Determine the (X, Y) coordinate at the center of the cell enclosing the given text.  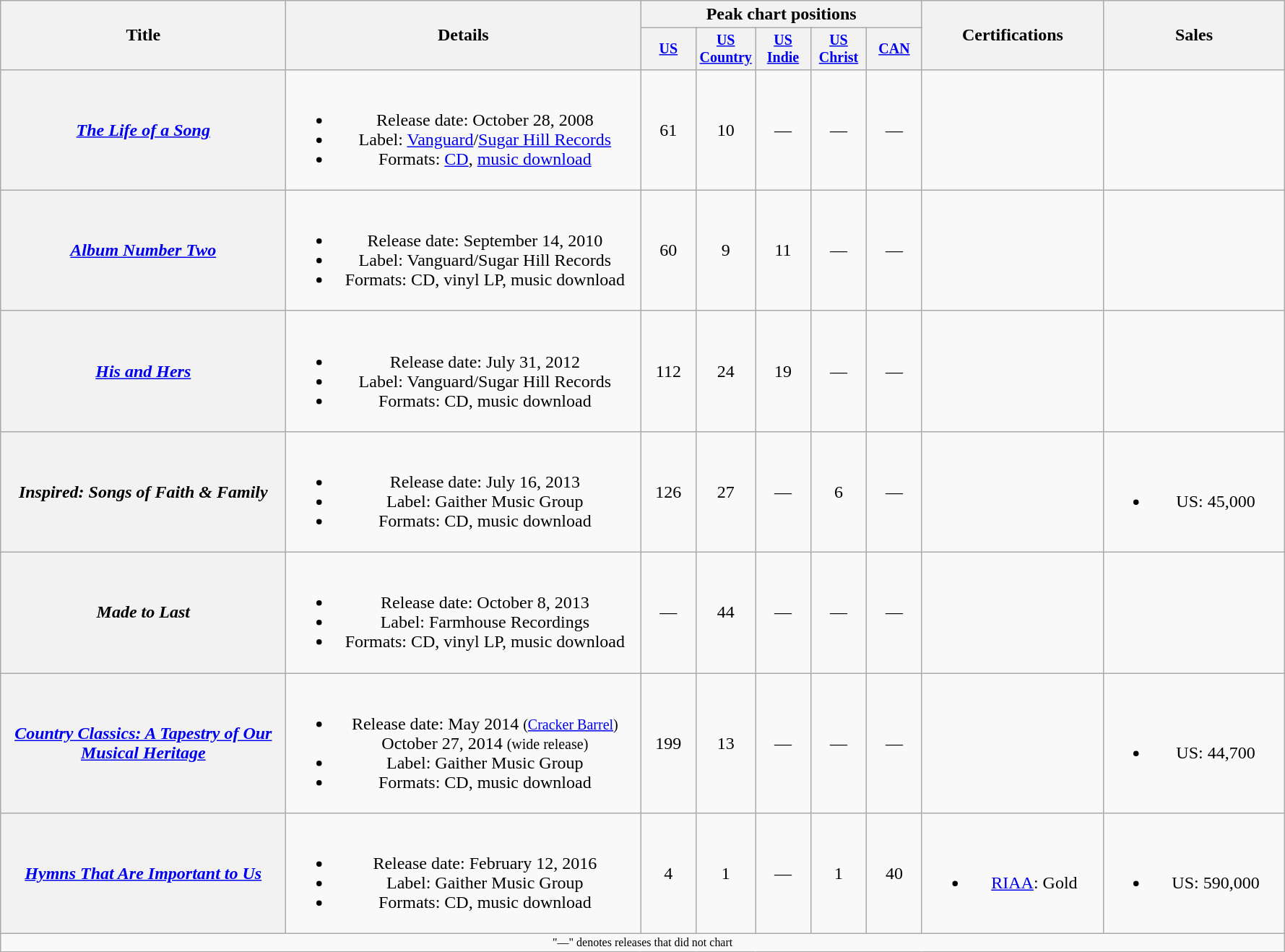
USChrist (838, 49)
US: 590,000 (1193, 874)
The Life of a Song (143, 130)
9 (726, 250)
USIndie (783, 49)
112 (669, 371)
Inspired: Songs of Faith & Family (143, 491)
Made to Last (143, 613)
126 (669, 491)
Release date: October 8, 2013Label: Farmhouse RecordingsFormats: CD, vinyl LP, music download (464, 613)
"—" denotes releases that did not chart (643, 943)
Country Classics: A Tapestry of Our Musical Heritage (143, 743)
6 (838, 491)
Peak chart positions (782, 14)
44 (726, 613)
Release date: July 16, 2013Label: Gaither Music GroupFormats: CD, music download (464, 491)
4 (669, 874)
US: 44,700 (1193, 743)
Sales (1193, 35)
24 (726, 371)
199 (669, 743)
Release date: July 31, 2012Label: Vanguard/Sugar Hill RecordsFormats: CD, music download (464, 371)
CAN (894, 49)
Hymns That Are Important to Us (143, 874)
Release date: May 2014 (Cracker Barrel)October 27, 2014 (wide release)Label: Gaither Music GroupFormats: CD, music download (464, 743)
11 (783, 250)
Release date: October 28, 2008Label: Vanguard/Sugar Hill RecordsFormats: CD, music download (464, 130)
Release date: September 14, 2010Label: Vanguard/Sugar Hill RecordsFormats: CD, vinyl LP, music download (464, 250)
His and Hers (143, 371)
10 (726, 130)
Certifications (1013, 35)
Album Number Two (143, 250)
Title (143, 35)
US Country (726, 49)
19 (783, 371)
US (669, 49)
60 (669, 250)
Details (464, 35)
13 (726, 743)
27 (726, 491)
Release date: February 12, 2016Label: Gaither Music GroupFormats: CD, music download (464, 874)
61 (669, 130)
RIAA: Gold (1013, 874)
US: 45,000 (1193, 491)
40 (894, 874)
